For the text-containing cell, return its midpoint in [X, Y] coordinate format. 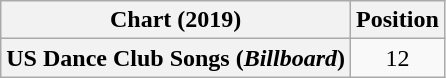
Chart (2019) [176, 20]
Position [398, 20]
US Dance Club Songs (Billboard) [176, 58]
12 [398, 58]
